For the text-containing cell, return its midpoint in [X, Y] coordinate format. 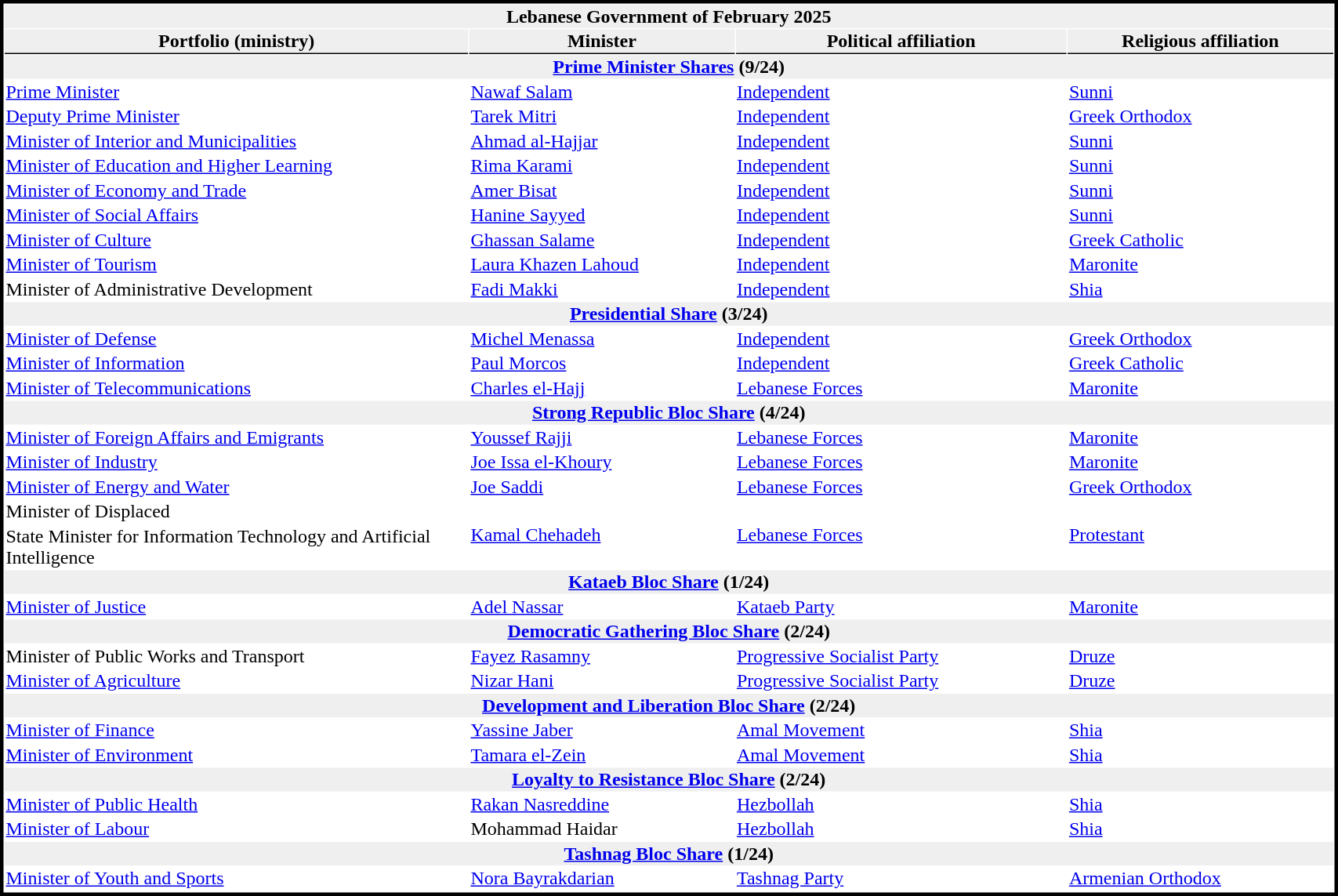
Minister of Economy and Trade [237, 190]
Minister of Public Health [237, 804]
Paul Morcos [602, 363]
Tashnag Bloc Share (1/24) [669, 854]
Charles el-Hajj [602, 388]
Armenian Orthodox [1200, 879]
Minister of Social Affairs [237, 216]
Strong Republic Bloc Share (4/24) [669, 413]
Fadi Makki [602, 289]
Nizar Hani [602, 681]
Minister of Defense [237, 339]
Portfolio (ministry) [237, 42]
Prime Minister [237, 92]
Minister of Youth and Sports [237, 879]
Minister of Displaced [237, 512]
Minister of Labour [237, 829]
Joe Issa el-Khoury [602, 462]
Development and Liberation Bloc Share (2/24) [669, 706]
Minister of Foreign Affairs and Emigrants [237, 437]
Minister of Education and Higher Learning [237, 165]
Michel Menassa [602, 339]
Rakan Nasreddine [602, 804]
Tamara el-Zein [602, 755]
Rima Karami [602, 165]
Minister of Agriculture [237, 681]
Minister of Environment [237, 755]
Religious affiliation [1200, 42]
Deputy Prime Minister [237, 117]
Hanine Sayyed [602, 216]
Kataeb Bloc Share (1/24) [669, 582]
Lebanese Government of February 2025 [669, 16]
Minister of Energy and Water [237, 487]
Yassine Jaber [602, 730]
Kamal Chehadeh [602, 535]
Fayez Rasamny [602, 656]
Minister of Telecommunications [237, 388]
Protestant [1200, 535]
Political affiliation [901, 42]
Nora Bayrakdarian [602, 879]
Ghassan Salame [602, 240]
State Minister for Information Technology and Artificial Intelligence [237, 547]
Minister of Finance [237, 730]
Democratic Gathering Bloc Share (2/24) [669, 631]
Ahmad al-Hajjar [602, 141]
Nawaf Salam [602, 92]
Minister of Industry [237, 462]
Presidential Share (3/24) [669, 314]
Minister of Information [237, 363]
Minister of Tourism [237, 264]
Joe Saddi [602, 487]
Tarek Mitri [602, 117]
Minister of Justice [237, 607]
Youssef Rajji [602, 437]
Mohammad Haidar [602, 829]
Prime Minister Shares (9/24) [669, 67]
Loyalty to Resistance Bloc Share (2/24) [669, 780]
Minister [602, 42]
Minister of Culture [237, 240]
Kataeb Party [901, 607]
Minister of Public Works and Transport [237, 656]
Laura Khazen Lahoud [602, 264]
Minister of Administrative Development [237, 289]
Tashnag Party [901, 879]
Adel Nassar [602, 607]
Amer Bisat [602, 190]
Minister of Interior and Municipalities [237, 141]
